Locate the cell with the specified text and output its [x, y] center coordinate. 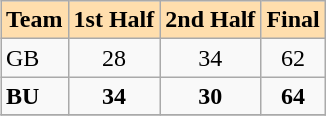
BU [34, 96]
Final [293, 20]
30 [210, 96]
64 [293, 96]
28 [114, 58]
62 [293, 58]
Team [34, 20]
2nd Half [210, 20]
1st Half [114, 20]
GB [34, 58]
